Pinpoint the cell where the given text exists, returning its [X, Y] midpoint coordinate. 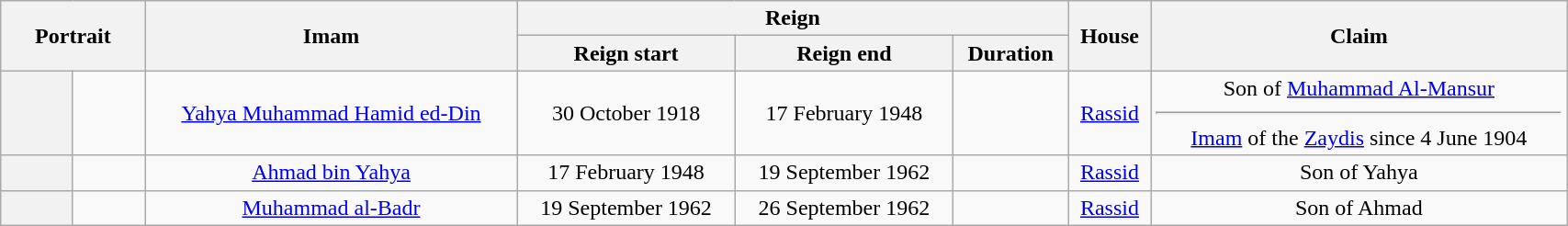
Ahmad bin Yahya [331, 173]
Son of Muhammad Al-Mansur Imam of the Zaydis since 4 June 1904 [1359, 113]
Imam [331, 36]
30 October 1918 [626, 113]
Claim [1359, 36]
Son of Ahmad [1359, 208]
Reign start [626, 53]
Duration [1010, 53]
Reign end [843, 53]
Muhammad al-Badr [331, 208]
Yahya Muhammad Hamid ed-Din [331, 113]
House [1110, 36]
26 September 1962 [843, 208]
Portrait [73, 36]
Reign [793, 18]
Son of Yahya [1359, 173]
